Return [X, Y] of the center of cell containing provided text 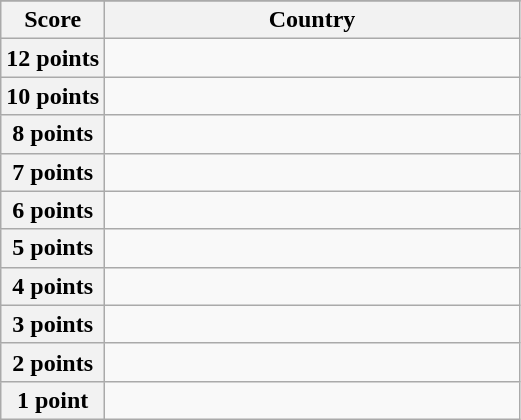
5 points [53, 248]
3 points [53, 324]
8 points [53, 134]
10 points [53, 96]
12 points [53, 58]
Country [312, 20]
4 points [53, 286]
6 points [53, 210]
2 points [53, 362]
1 point [53, 400]
7 points [53, 172]
Score [53, 20]
